From the cell containing the given text, extract its center point as (x, y) coordinate. 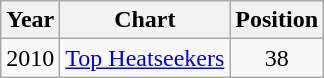
2010 (30, 58)
Year (30, 20)
38 (277, 58)
Top Heatseekers (145, 58)
Position (277, 20)
Chart (145, 20)
